For the text-containing cell, return its midpoint in [x, y] coordinate format. 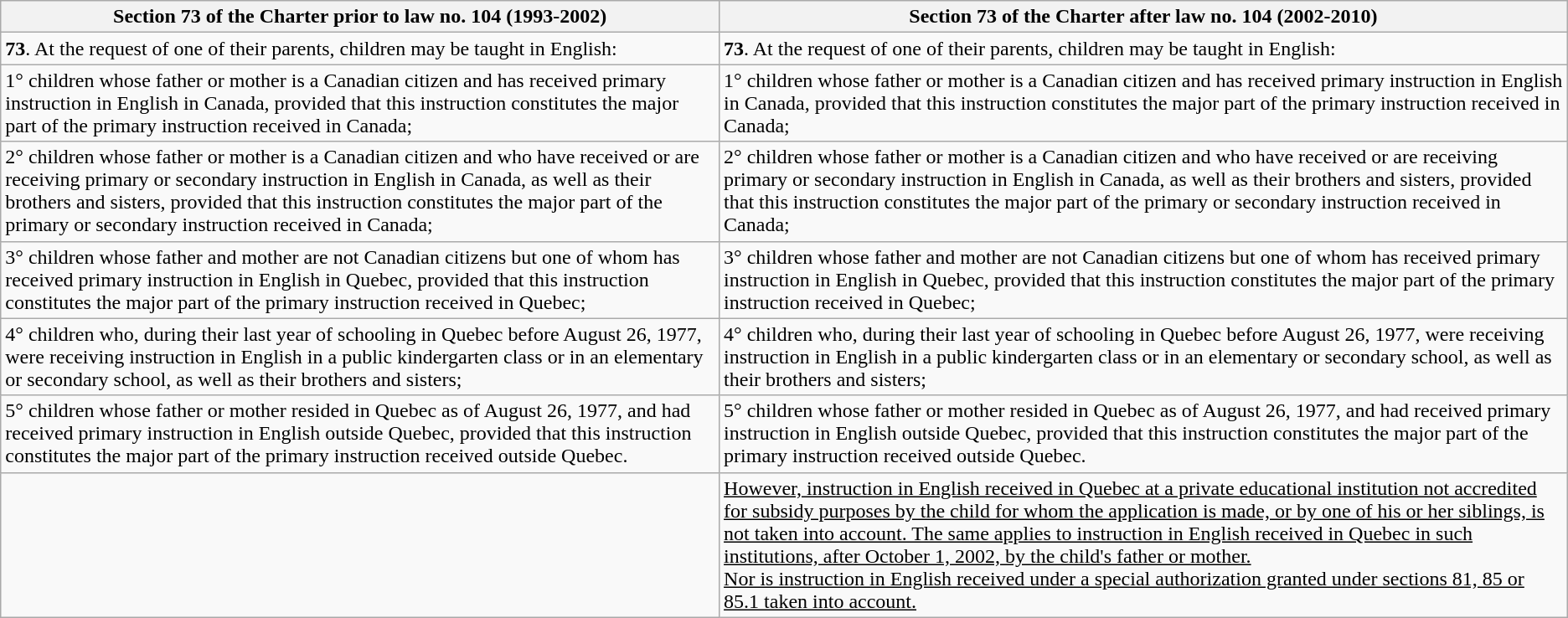
Section 73 of the Charter after law no. 104 (2002-2010) [1144, 17]
Section 73 of the Charter prior to law no. 104 (1993-2002) [360, 17]
